Determine the (X, Y) coordinate at the center of the cell enclosing the given text.  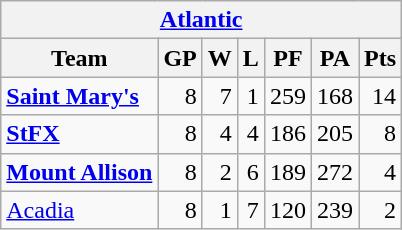
Pts (380, 58)
PF (288, 58)
StFX (80, 134)
205 (334, 134)
186 (288, 134)
6 (250, 172)
272 (334, 172)
L (250, 58)
168 (334, 96)
14 (380, 96)
Atlantic (202, 20)
Team (80, 58)
W (220, 58)
239 (334, 210)
259 (288, 96)
Saint Mary's (80, 96)
GP (180, 58)
Acadia (80, 210)
Mount Allison (80, 172)
120 (288, 210)
PA (334, 58)
189 (288, 172)
